Identify which cell holds the provided text, then report its [x, y] central coordinate. 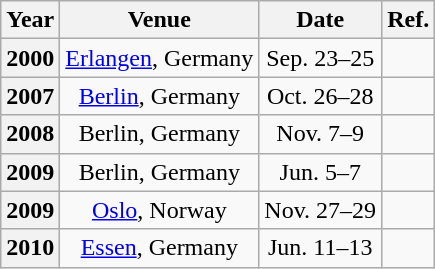
Jun. 11–13 [320, 248]
Nov. 27–29 [320, 210]
Ref. [408, 20]
2007 [30, 96]
Oslo, Norway [160, 210]
Erlangen, Germany [160, 58]
2010 [30, 248]
Year [30, 20]
Oct. 26–28 [320, 96]
Essen, Germany [160, 248]
Jun. 5–7 [320, 172]
2008 [30, 134]
Sep. 23–25 [320, 58]
Nov. 7–9 [320, 134]
2000 [30, 58]
Date [320, 20]
Venue [160, 20]
